Output the [X, Y] coordinate of the center of the cell containing the given text.  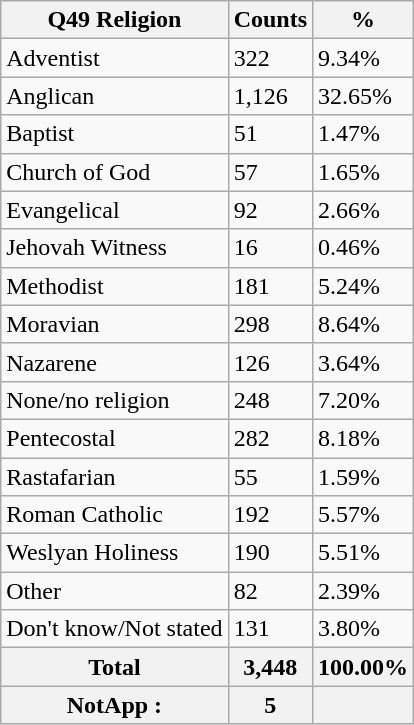
3.80% [364, 629]
Adventist [114, 58]
298 [270, 324]
Weslyan Holiness [114, 553]
1,126 [270, 96]
8.18% [364, 438]
192 [270, 515]
0.46% [364, 248]
Jehovah Witness [114, 248]
5.24% [364, 286]
% [364, 20]
190 [270, 553]
Nazarene [114, 362]
1.65% [364, 172]
Evangelical [114, 210]
8.64% [364, 324]
None/no religion [114, 400]
Other [114, 591]
51 [270, 134]
2.39% [364, 591]
Pentecostal [114, 438]
3,448 [270, 667]
Methodist [114, 286]
5.51% [364, 553]
282 [270, 438]
Church of God [114, 172]
131 [270, 629]
Roman Catholic [114, 515]
Q49 Religion [114, 20]
5.57% [364, 515]
1.59% [364, 477]
126 [270, 362]
1.47% [364, 134]
7.20% [364, 400]
3.64% [364, 362]
248 [270, 400]
5 [270, 705]
NotApp : [114, 705]
181 [270, 286]
82 [270, 591]
9.34% [364, 58]
Rastafarian [114, 477]
Moravian [114, 324]
16 [270, 248]
100.00% [364, 667]
Anglican [114, 96]
2.66% [364, 210]
Total [114, 667]
322 [270, 58]
Baptist [114, 134]
Counts [270, 20]
57 [270, 172]
92 [270, 210]
Don't know/Not stated [114, 629]
55 [270, 477]
32.65% [364, 96]
